Capture the cell that displays the provided text and extract its [X, Y] central coordinate. 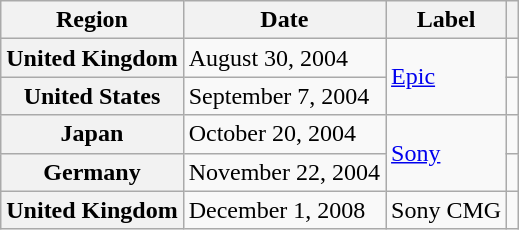
United States [92, 96]
Sony [446, 153]
September 7, 2004 [284, 96]
December 1, 2008 [284, 210]
August 30, 2004 [284, 58]
Japan [92, 134]
Sony CMG [446, 210]
Region [92, 20]
Epic [446, 77]
Germany [92, 172]
November 22, 2004 [284, 172]
Label [446, 20]
October 20, 2004 [284, 134]
Date [284, 20]
